Provide the (X, Y) coordinate of the cell's center where the given text is located.  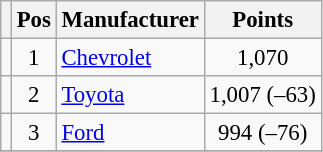
Pos (34, 20)
Ford (130, 133)
1,070 (262, 58)
Points (262, 20)
2 (34, 95)
Chevrolet (130, 58)
1,007 (–63) (262, 95)
Toyota (130, 95)
3 (34, 133)
1 (34, 58)
Manufacturer (130, 20)
994 (–76) (262, 133)
